Pinpoint the cell where the given text exists, returning its [x, y] midpoint coordinate. 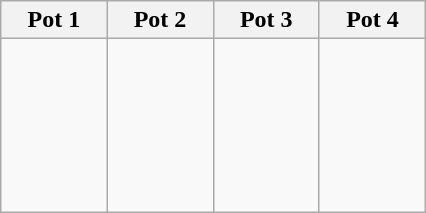
Pot 4 [372, 20]
Pot 1 [54, 20]
Pot 3 [266, 20]
Pot 2 [160, 20]
